Output the (x, y) coordinate of the center of the cell containing the given text.  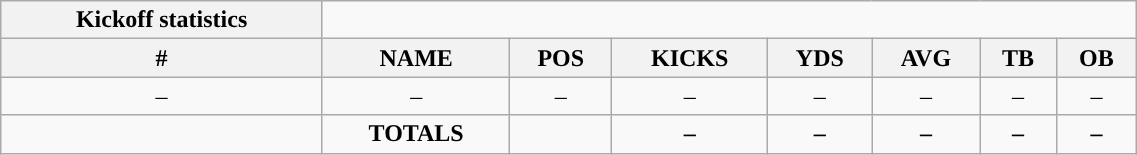
OB (1096, 58)
POS (561, 58)
TOTALS (416, 134)
YDS (820, 58)
KICKS (690, 58)
NAME (416, 58)
AVG (926, 58)
Kickoff statistics (162, 20)
# (162, 58)
TB (1018, 58)
